For the text-containing cell, return its midpoint in [x, y] coordinate format. 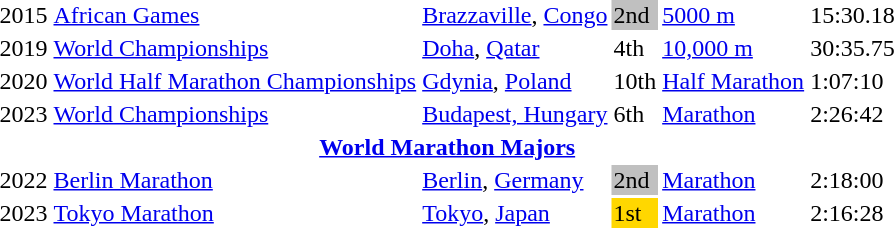
Half Marathon [734, 81]
Budapest, Hungary [515, 114]
African Games [235, 15]
6th [635, 114]
Tokyo Marathon [235, 213]
5000 m [734, 15]
Tokyo, Japan [515, 213]
1st [635, 213]
4th [635, 48]
World Half Marathon Championships [235, 81]
10,000 m [734, 48]
Berlin Marathon [235, 180]
Berlin, Germany [515, 180]
Doha, Qatar [515, 48]
Brazzaville, Congo [515, 15]
Gdynia, Poland [515, 81]
10th [635, 81]
